Capture the cell that displays the provided text and extract its (X, Y) central coordinate. 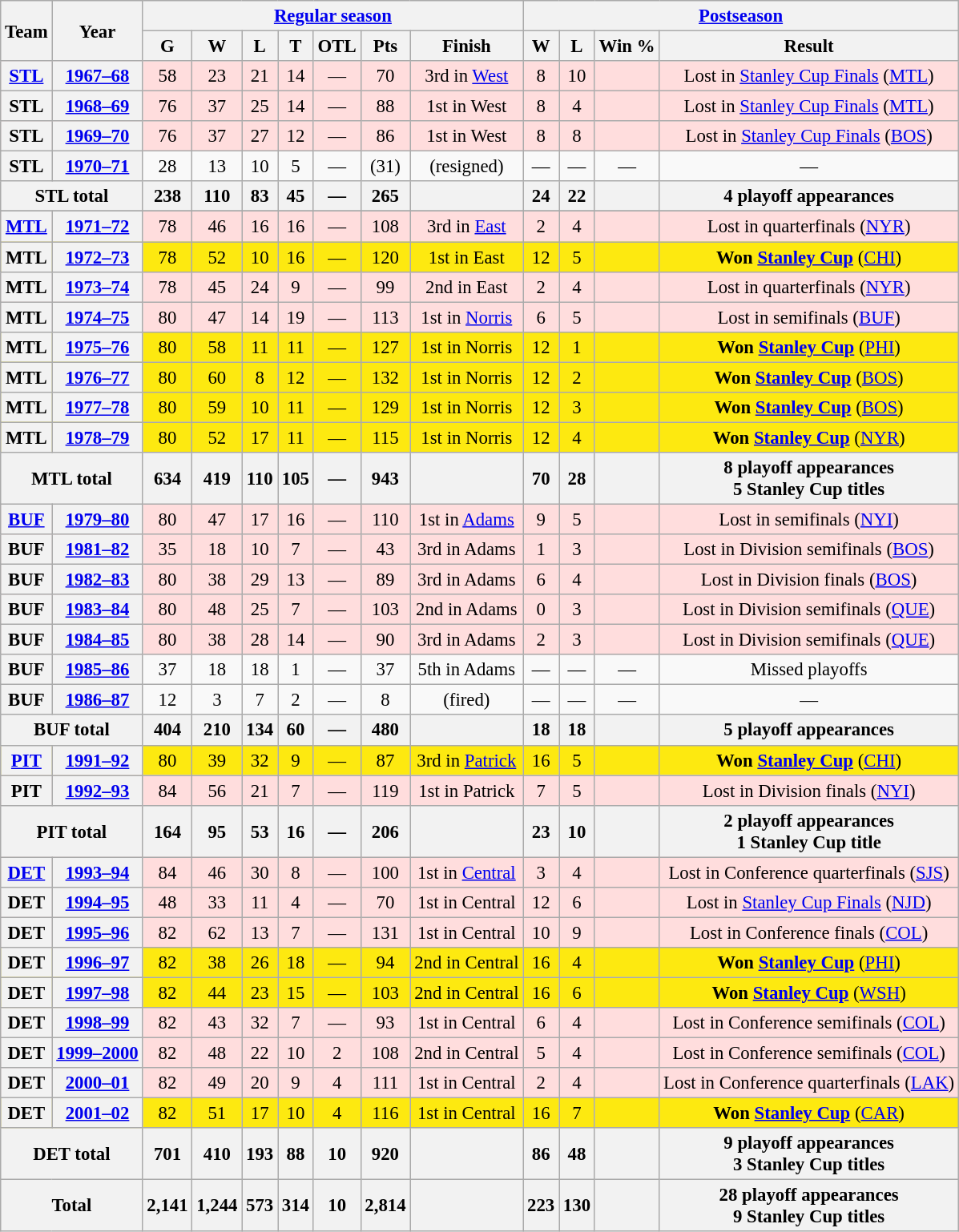
STL total (72, 196)
T (296, 46)
33 (217, 903)
3rd in East (466, 227)
1st in Adams (466, 519)
1974–75 (98, 317)
Lost in Stanley Cup Finals (NJD) (809, 903)
BUF total (72, 731)
206 (385, 831)
1st in Patrick (466, 791)
1978–79 (98, 437)
134 (260, 731)
19 (296, 317)
265 (385, 196)
1973–74 (98, 287)
2001–02 (98, 1113)
Lost in Conference finals (COL) (809, 932)
404 (167, 731)
2nd in East (466, 287)
1977–78 (98, 408)
9 playoff appearances3 Stanley Cup titles (809, 1153)
99 (385, 287)
G (167, 46)
56 (217, 791)
Total (72, 1206)
3rd in West (466, 76)
15 (296, 992)
1967–68 (98, 76)
1981–82 (98, 550)
120 (385, 257)
Won Stanley Cup (CAR) (809, 1113)
1970–71 (98, 167)
210 (217, 731)
164 (167, 831)
1995–96 (98, 932)
193 (260, 1153)
5 playoff appearances (809, 731)
314 (296, 1206)
MTL total (72, 479)
920 (385, 1153)
89 (385, 580)
1992–93 (98, 791)
1972–73 (98, 257)
DET total (72, 1153)
39 (217, 760)
701 (167, 1153)
1979–80 (98, 519)
223 (542, 1206)
(fired) (466, 700)
1998–99 (98, 1023)
132 (385, 377)
Finish (466, 46)
(resigned) (466, 167)
Lost in Division semifinals (BOS) (809, 550)
2000–01 (98, 1083)
119 (385, 791)
410 (217, 1153)
3rd in Patrick (466, 760)
1997–98 (98, 992)
105 (296, 479)
1975–76 (98, 347)
28 playoff appearances9 Stanley Cup titles (809, 1206)
62 (217, 932)
2nd in Adams (466, 610)
1969–70 (98, 136)
2,141 (167, 1206)
94 (385, 963)
35 (167, 550)
1971–72 (98, 227)
Pts (385, 46)
Lost in semifinals (NYI) (809, 519)
49 (217, 1083)
PIT total (72, 831)
Postseason (741, 16)
1993–94 (98, 872)
93 (385, 1023)
2 playoff appearances1 Stanley Cup title (809, 831)
59 (217, 408)
Lost in Conference quarterfinals (SJS) (809, 872)
480 (385, 731)
29 (260, 580)
113 (385, 317)
4 playoff appearances (809, 196)
129 (385, 408)
44 (217, 992)
100 (385, 872)
573 (260, 1206)
Year (98, 30)
1st in East (466, 257)
Missed playoffs (809, 670)
Won Stanley Cup (NYR) (809, 437)
Team (26, 30)
8 playoff appearances5 Stanley Cup titles (809, 479)
127 (385, 347)
1986–87 (98, 700)
53 (260, 831)
26 (260, 963)
1,244 (217, 1206)
1991–92 (98, 760)
130 (577, 1206)
Lost in Conference quarterfinals (LAK) (809, 1083)
238 (167, 196)
OTL (336, 46)
115 (385, 437)
1994–95 (98, 903)
1999–2000 (98, 1053)
95 (217, 831)
87 (385, 760)
90 (385, 640)
131 (385, 932)
1983–84 (98, 610)
1984–85 (98, 640)
5th in Adams (466, 670)
1976–77 (98, 377)
116 (385, 1113)
Regular season (333, 16)
Won Stanley Cup (WSH) (809, 992)
Win % (627, 46)
0 (542, 610)
30 (260, 872)
Lost in Stanley Cup Finals (BOS) (809, 136)
1985–86 (98, 670)
Lost in Division finals (NYI) (809, 791)
1968–69 (98, 107)
111 (385, 1083)
1982–83 (98, 580)
2,814 (385, 1206)
634 (167, 479)
943 (385, 479)
83 (260, 196)
Lost in Division finals (BOS) (809, 580)
51 (217, 1113)
20 (260, 1083)
1996–97 (98, 963)
27 (260, 136)
419 (217, 479)
Result (809, 46)
Lost in semifinals (BUF) (809, 317)
(31) (385, 167)
